Determine the [x, y] coordinate at the center of the cell enclosing the given text.  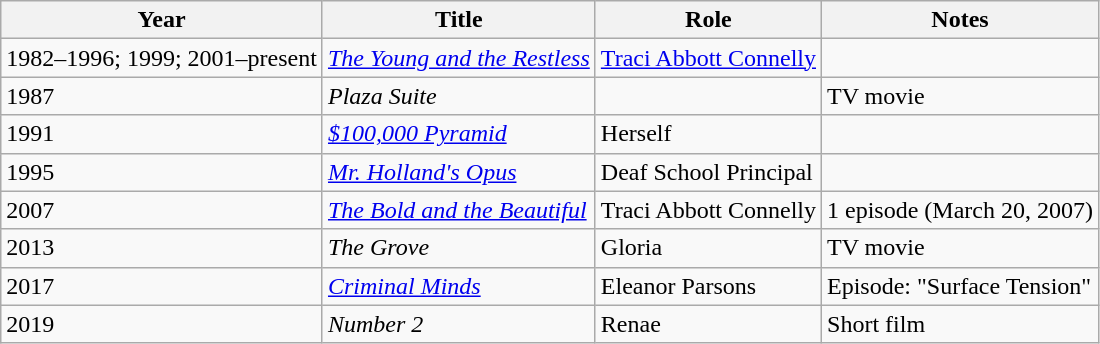
The Bold and the Beautiful [458, 210]
2013 [162, 248]
Notes [960, 20]
2007 [162, 210]
1991 [162, 134]
Episode: "Surface Tension" [960, 286]
Gloria [708, 248]
Criminal Minds [458, 286]
Short film [960, 324]
Role [708, 20]
The Young and the Restless [458, 58]
The Grove [458, 248]
1982–1996; 1999; 2001–present [162, 58]
$100,000 Pyramid [458, 134]
2019 [162, 324]
Deaf School Principal [708, 172]
Mr. Holland's Opus [458, 172]
Year [162, 20]
1 episode (March 20, 2007) [960, 210]
Number 2 [458, 324]
Title [458, 20]
2017 [162, 286]
Eleanor Parsons [708, 286]
Plaza Suite [458, 96]
Herself [708, 134]
Renae [708, 324]
1987 [162, 96]
1995 [162, 172]
